For the text-containing cell, return its midpoint in [X, Y] coordinate format. 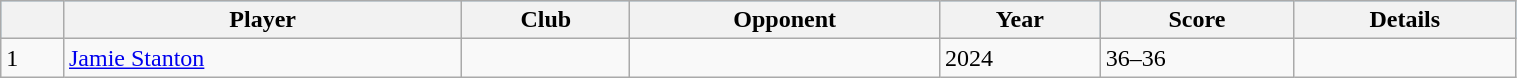
Details [1405, 20]
2024 [1020, 58]
Player [262, 20]
Year [1020, 20]
Opponent [785, 20]
Jamie Stanton [262, 58]
1 [32, 58]
36–36 [1196, 58]
Club [546, 20]
Score [1196, 20]
